Pinpoint the cell where the given text exists, returning its [X, Y] midpoint coordinate. 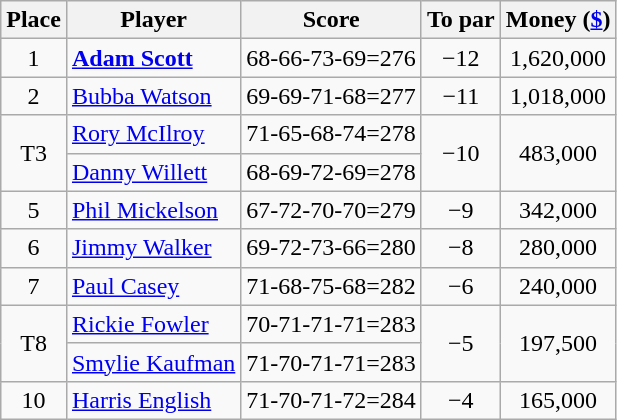
−8 [460, 248]
10 [34, 400]
280,000 [558, 248]
1 [34, 58]
Danny Willett [153, 172]
Adam Scott [153, 58]
Score [332, 20]
Smylie Kaufman [153, 362]
−4 [460, 400]
71-65-68-74=278 [332, 134]
Rory McIlroy [153, 134]
6 [34, 248]
71-68-75-68=282 [332, 286]
165,000 [558, 400]
To par [460, 20]
Harris English [153, 400]
68-69-72-69=278 [332, 172]
1,620,000 [558, 58]
T3 [34, 153]
−11 [460, 96]
T8 [34, 343]
Place [34, 20]
Jimmy Walker [153, 248]
Paul Casey [153, 286]
342,000 [558, 210]
Rickie Fowler [153, 324]
Player [153, 20]
Money ($) [558, 20]
68-66-73-69=276 [332, 58]
1,018,000 [558, 96]
−10 [460, 153]
Bubba Watson [153, 96]
5 [34, 210]
71-70-71-71=283 [332, 362]
−6 [460, 286]
197,500 [558, 343]
69-72-73-66=280 [332, 248]
69-69-71-68=277 [332, 96]
483,000 [558, 153]
−9 [460, 210]
240,000 [558, 286]
−5 [460, 343]
71-70-71-72=284 [332, 400]
Phil Mickelson [153, 210]
67-72-70-70=279 [332, 210]
2 [34, 96]
−12 [460, 58]
70-71-71-71=283 [332, 324]
7 [34, 286]
